Detect which cell encompasses the target text, then output its (x, y) center coordinate. 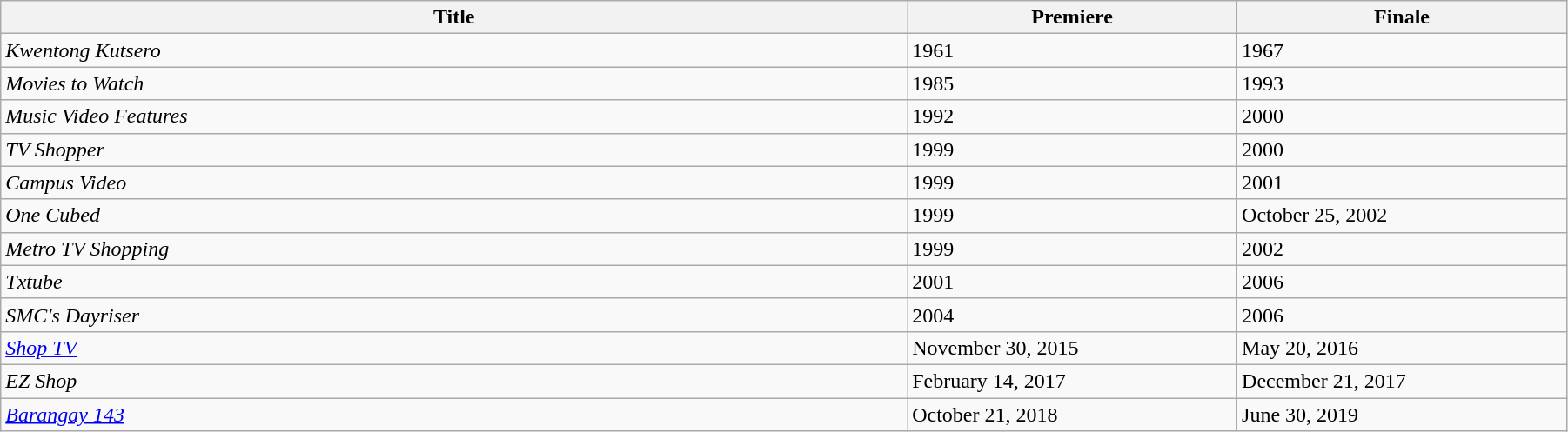
November 30, 2015 (1072, 348)
2004 (1072, 315)
One Cubed (454, 216)
February 14, 2017 (1072, 381)
TV Shopper (454, 150)
Finale (1403, 17)
SMC's Dayriser (454, 315)
1993 (1403, 83)
1967 (1403, 50)
2002 (1403, 249)
1961 (1072, 50)
Music Video Features (454, 116)
Kwentong Kutsero (454, 50)
October 25, 2002 (1403, 216)
Title (454, 17)
EZ Shop (454, 381)
Shop TV (454, 348)
Metro TV Shopping (454, 249)
Barangay 143 (454, 415)
Premiere (1072, 17)
Campus Video (454, 183)
December 21, 2017 (1403, 381)
1985 (1072, 83)
1992 (1072, 116)
June 30, 2019 (1403, 415)
October 21, 2018 (1072, 415)
Movies to Watch (454, 83)
May 20, 2016 (1403, 348)
Txtube (454, 282)
